Capture the cell that displays the provided text and extract its (X, Y) central coordinate. 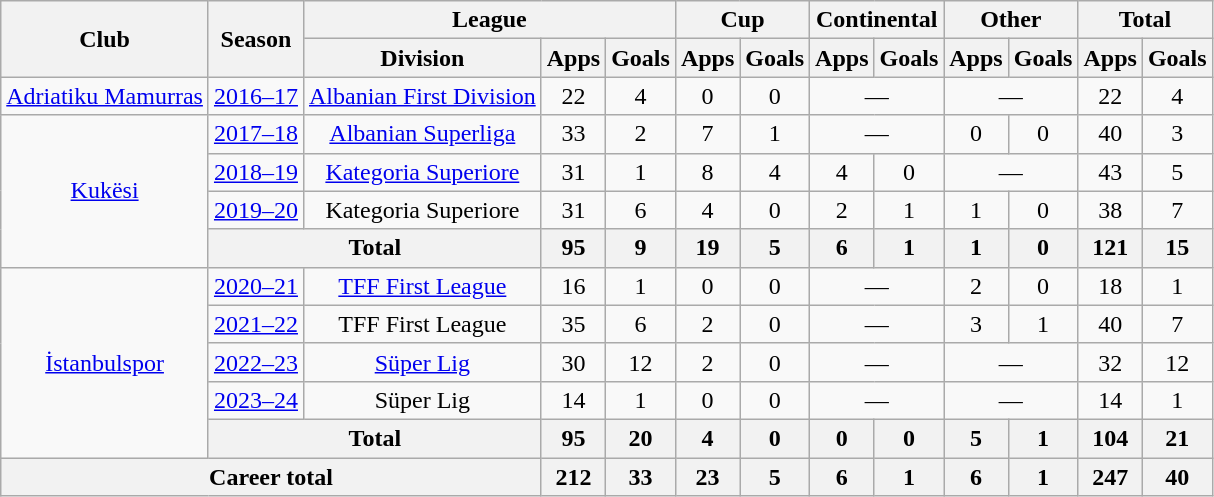
43 (1110, 172)
2016–17 (256, 96)
35 (573, 324)
Albanian Superliga (422, 134)
9 (641, 248)
Career total (271, 477)
Club (105, 39)
İstanbulspor (105, 362)
2023–24 (256, 400)
Continental (877, 20)
104 (1110, 438)
2022–23 (256, 362)
Division (422, 58)
2018–19 (256, 172)
19 (707, 248)
Adriatiku Mamurras (105, 96)
15 (1177, 248)
Other (1011, 20)
121 (1110, 248)
21 (1177, 438)
2019–20 (256, 210)
38 (1110, 210)
212 (573, 477)
23 (707, 477)
2017–18 (256, 134)
30 (573, 362)
Season (256, 39)
20 (641, 438)
16 (573, 286)
2021–22 (256, 324)
Kukësi (105, 191)
247 (1110, 477)
2020–21 (256, 286)
Cup (742, 20)
32 (1110, 362)
18 (1110, 286)
Albanian First Division (422, 96)
8 (707, 172)
League (489, 20)
